Return the (x, y) coordinate for the center point of the cell that contains the specified text.  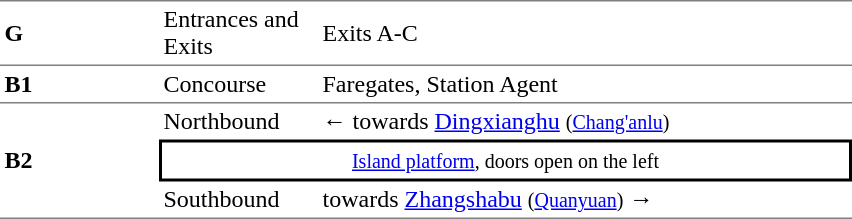
Island platform, doors open on the left (506, 161)
Northbound (238, 122)
Entrances and Exits (238, 33)
Faregates, Station Agent (585, 85)
Concourse (238, 85)
Exits A-C (585, 33)
B1 (80, 85)
G (80, 33)
← towards Dingxianghu (Chang'anlu) (585, 122)
